Provide the (x, y) coordinate of the cell's center where the given text is located.  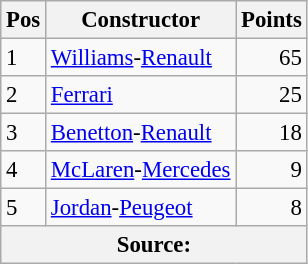
18 (272, 133)
Williams-Renault (141, 58)
Jordan-Peugeot (141, 208)
Ferrari (141, 95)
Points (272, 20)
9 (272, 170)
65 (272, 58)
Benetton-Renault (141, 133)
3 (24, 133)
25 (272, 95)
4 (24, 170)
1 (24, 58)
Source: (154, 245)
8 (272, 208)
Constructor (141, 20)
Pos (24, 20)
5 (24, 208)
McLaren-Mercedes (141, 170)
2 (24, 95)
